Pinpoint the cell where the given text exists, returning its (x, y) midpoint coordinate. 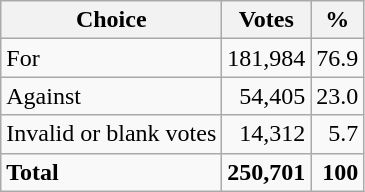
181,984 (266, 58)
5.7 (338, 134)
76.9 (338, 58)
Choice (112, 20)
Against (112, 96)
54,405 (266, 96)
For (112, 58)
100 (338, 172)
Invalid or blank votes (112, 134)
Votes (266, 20)
Total (112, 172)
% (338, 20)
250,701 (266, 172)
14,312 (266, 134)
23.0 (338, 96)
